Identify which cell holds the provided text, then report its [x, y] central coordinate. 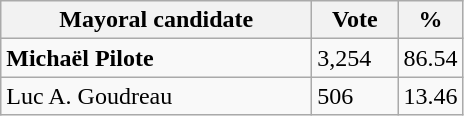
Vote [355, 20]
506 [355, 96]
3,254 [355, 58]
Mayoral candidate [156, 20]
% [430, 20]
Luc A. Goudreau [156, 96]
13.46 [430, 96]
86.54 [430, 58]
Michaël Pilote [156, 58]
